Return (x, y) of the center of cell containing provided text 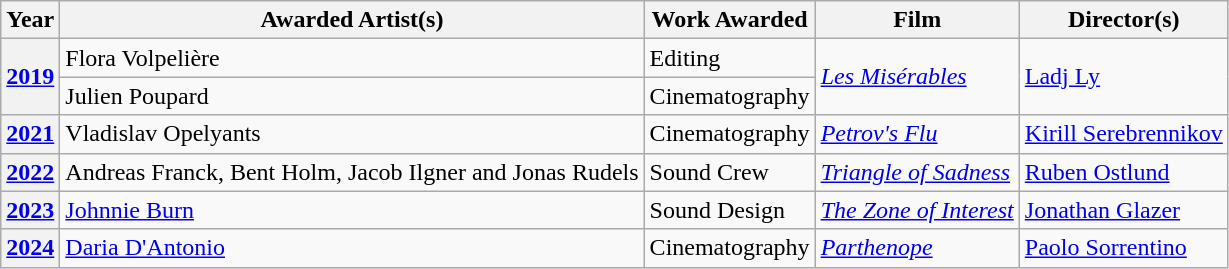
Work Awarded (730, 20)
Julien Poupard (352, 96)
Editing (730, 58)
Awarded Artist(s) (352, 20)
Film (917, 20)
Ladj Ly (1124, 77)
2021 (30, 134)
Sound Design (730, 210)
The Zone of Interest (917, 210)
Daria D'Antonio (352, 248)
Director(s) (1124, 20)
Kirill Serebrennikov (1124, 134)
2023 (30, 210)
Les Misérables (917, 77)
Triangle of Sadness (917, 172)
Petrov's Flu (917, 134)
Sound Crew (730, 172)
Vladislav Opelyants (352, 134)
2022 (30, 172)
2019 (30, 77)
Flora Volpelière (352, 58)
Year (30, 20)
Parthenope (917, 248)
Johnnie Burn (352, 210)
2024 (30, 248)
Jonathan Glazer (1124, 210)
Andreas Franck, Bent Holm, Jacob Ilgner and Jonas Rudels (352, 172)
Paolo Sorrentino (1124, 248)
Ruben Ostlund (1124, 172)
